Detect which cell encompasses the target text, then output its [x, y] center coordinate. 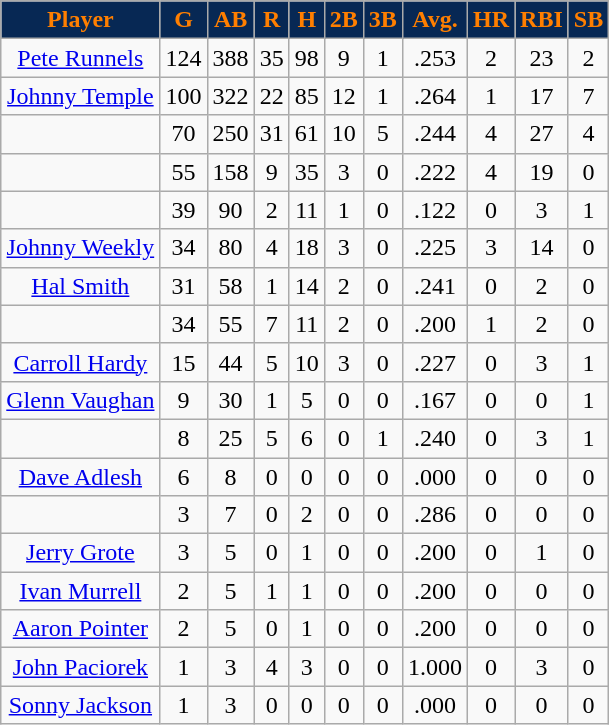
25 [230, 438]
2B [344, 20]
3B [382, 20]
44 [230, 362]
.222 [434, 172]
.240 [434, 438]
158 [230, 172]
.241 [434, 286]
.225 [434, 248]
58 [230, 286]
12 [344, 96]
RBI [542, 20]
124 [184, 58]
39 [184, 210]
Johnny Weekly [80, 248]
.244 [434, 134]
17 [542, 96]
98 [306, 58]
Ivan Murrell [80, 591]
80 [230, 248]
.122 [434, 210]
322 [230, 96]
Carroll Hardy [80, 362]
.264 [434, 96]
.227 [434, 362]
90 [230, 210]
250 [230, 134]
23 [542, 58]
AB [230, 20]
Avg. [434, 20]
.253 [434, 58]
Jerry Grote [80, 553]
61 [306, 134]
.286 [434, 515]
Hal Smith [80, 286]
19 [542, 172]
70 [184, 134]
Glenn Vaughan [80, 400]
Pete Runnels [80, 58]
SB [588, 20]
18 [306, 248]
1.000 [434, 667]
15 [184, 362]
John Paciorek [80, 667]
Johnny Temple [80, 96]
R [272, 20]
388 [230, 58]
30 [230, 400]
H [306, 20]
G [184, 20]
85 [306, 96]
22 [272, 96]
Sonny Jackson [80, 705]
100 [184, 96]
Aaron Pointer [80, 629]
Player [80, 20]
Dave Adlesh [80, 477]
27 [542, 134]
.167 [434, 400]
HR [490, 20]
